Find where the given text appears and provide that cell's center as (x, y) coordinate. 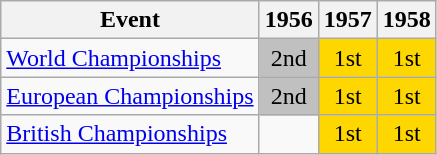
1958 (406, 20)
Event (130, 20)
1957 (348, 20)
European Championships (130, 96)
1956 (288, 20)
British Championships (130, 134)
World Championships (130, 58)
